For the text-containing cell, return its midpoint in [X, Y] coordinate format. 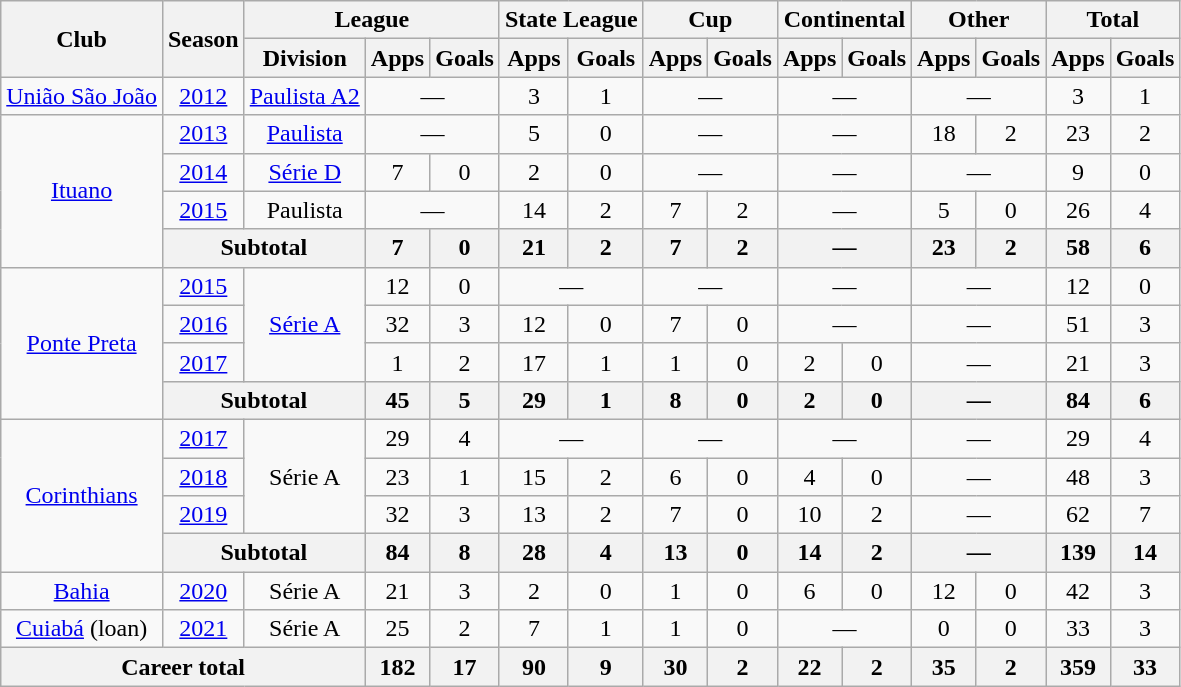
Continental [844, 20]
2019 [203, 515]
2021 [203, 629]
45 [397, 400]
22 [809, 667]
League [372, 20]
90 [534, 667]
State League [571, 20]
25 [397, 629]
2013 [203, 134]
Paulista A2 [304, 96]
2020 [203, 591]
Cup [710, 20]
União São João [82, 96]
15 [534, 477]
359 [1078, 667]
35 [944, 667]
Career total [184, 667]
182 [397, 667]
2012 [203, 96]
28 [534, 553]
Série D [304, 172]
Cuiabá (loan) [82, 629]
58 [1078, 248]
18 [944, 134]
26 [1078, 210]
2018 [203, 477]
Corinthians [82, 495]
Other [979, 20]
62 [1078, 515]
48 [1078, 477]
Division [304, 58]
Season [203, 39]
Club [82, 39]
10 [809, 515]
Ponte Preta [82, 343]
42 [1078, 591]
2014 [203, 172]
51 [1078, 324]
Ituano [82, 191]
Bahia [82, 591]
2016 [203, 324]
139 [1078, 553]
30 [675, 667]
Total [1113, 20]
